Determine the (x, y) coordinate at the center of the cell enclosing the given text.  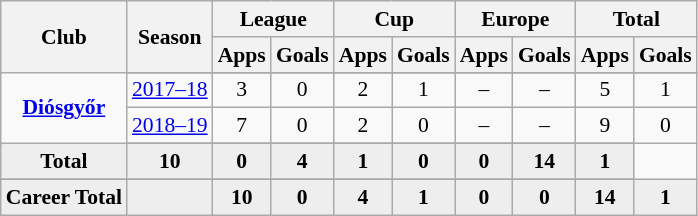
Career Total (64, 197)
9 (605, 126)
5 (605, 90)
3 (242, 90)
7 (242, 126)
2017–18 (170, 90)
Club (64, 36)
Diósgyőr (64, 108)
Europe (516, 19)
Season (170, 36)
League (274, 19)
Cup (394, 19)
2018–19 (170, 126)
